Find where the given text appears and provide that cell's center as [X, Y] coordinate. 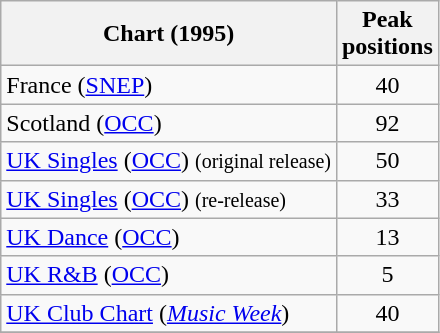
UK R&B (OCC) [169, 275]
5 [387, 275]
Scotland (OCC) [169, 123]
Peakpositions [387, 34]
UK Singles (OCC) (re-release) [169, 199]
Chart (1995) [169, 34]
UK Club Chart (Music Week) [169, 313]
50 [387, 161]
UK Dance (OCC) [169, 237]
33 [387, 199]
UK Singles (OCC) (original release) [169, 161]
92 [387, 123]
13 [387, 237]
France (SNEP) [169, 85]
